Output the (x, y) coordinate of the center of the cell containing the given text.  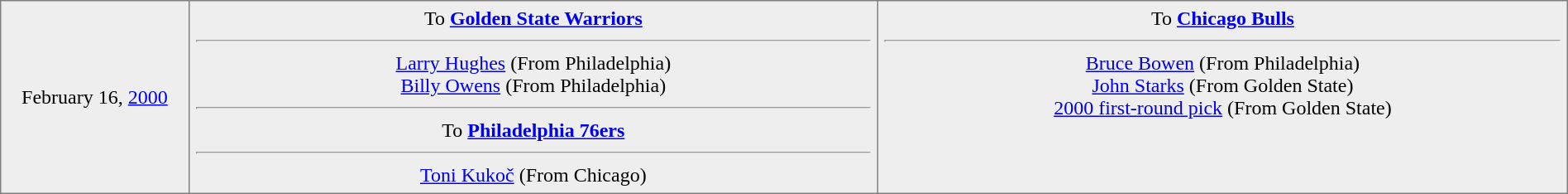
February 16, 2000 (94, 97)
To Chicago BullsBruce Bowen (From Philadelphia)John Starks (From Golden State)2000 first-round pick (From Golden State) (1223, 97)
To Golden State WarriorsLarry Hughes (From Philadelphia)Billy Owens (From Philadelphia)To Philadelphia 76ersToni Kukoč (From Chicago) (533, 97)
